Scan for the cell matching the given text and deliver its (X, Y) coordinate at center. 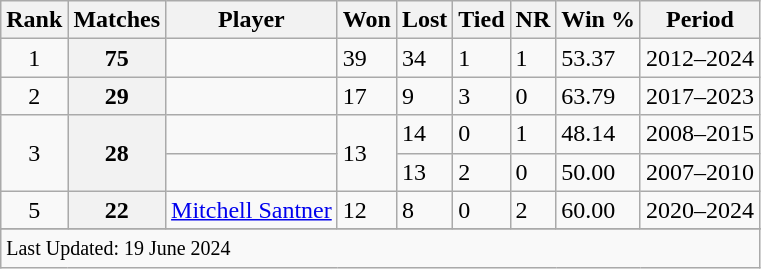
5 (34, 210)
Tied (482, 20)
48.14 (598, 134)
60.00 (598, 210)
Lost (424, 20)
53.37 (598, 58)
50.00 (598, 172)
Matches (117, 20)
8 (424, 210)
2020–2024 (700, 210)
29 (117, 96)
Rank (34, 20)
NR (533, 20)
Period (700, 20)
12 (366, 210)
17 (366, 96)
63.79 (598, 96)
Win % (598, 20)
28 (117, 153)
39 (366, 58)
2017–2023 (700, 96)
Mitchell Santner (252, 210)
Won (366, 20)
14 (424, 134)
9 (424, 96)
2007–2010 (700, 172)
2008–2015 (700, 134)
Player (252, 20)
Last Updated: 19 June 2024 (380, 248)
22 (117, 210)
75 (117, 58)
2012–2024 (700, 58)
34 (424, 58)
